Determine the [x, y] coordinate at the center of the cell enclosing the given text.  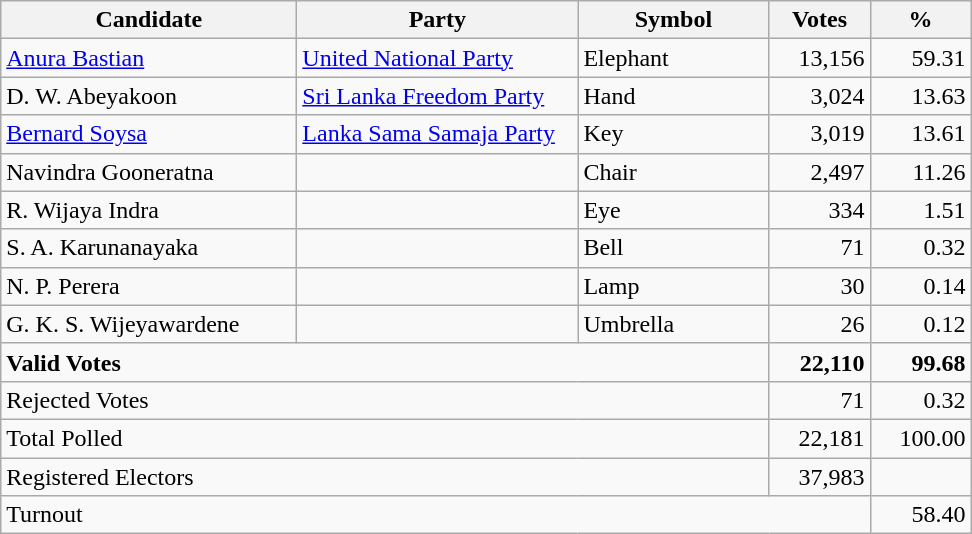
100.00 [920, 438]
Navindra Gooneratna [149, 172]
Lamp [674, 286]
1.51 [920, 210]
G. K. S. Wijeyawardene [149, 324]
334 [820, 210]
2,497 [820, 172]
S. A. Karunanayaka [149, 248]
R. Wijaya Indra [149, 210]
N. P. Perera [149, 286]
58.40 [920, 515]
Key [674, 134]
Eye [674, 210]
D. W. Abeyakoon [149, 96]
Sri Lanka Freedom Party [438, 96]
Symbol [674, 20]
3,024 [820, 96]
99.68 [920, 362]
22,110 [820, 362]
Turnout [436, 515]
3,019 [820, 134]
13,156 [820, 58]
22,181 [820, 438]
Valid Votes [385, 362]
Elephant [674, 58]
13.61 [920, 134]
Party [438, 20]
11.26 [920, 172]
United National Party [438, 58]
Candidate [149, 20]
Votes [820, 20]
Umbrella [674, 324]
Bernard Soysa [149, 134]
% [920, 20]
0.12 [920, 324]
0.14 [920, 286]
Registered Electors [385, 477]
Rejected Votes [385, 400]
59.31 [920, 58]
Hand [674, 96]
Anura Bastian [149, 58]
30 [820, 286]
Lanka Sama Samaja Party [438, 134]
Bell [674, 248]
Total Polled [385, 438]
13.63 [920, 96]
26 [820, 324]
37,983 [820, 477]
Chair [674, 172]
